Return [X, Y] of the center of cell containing provided text 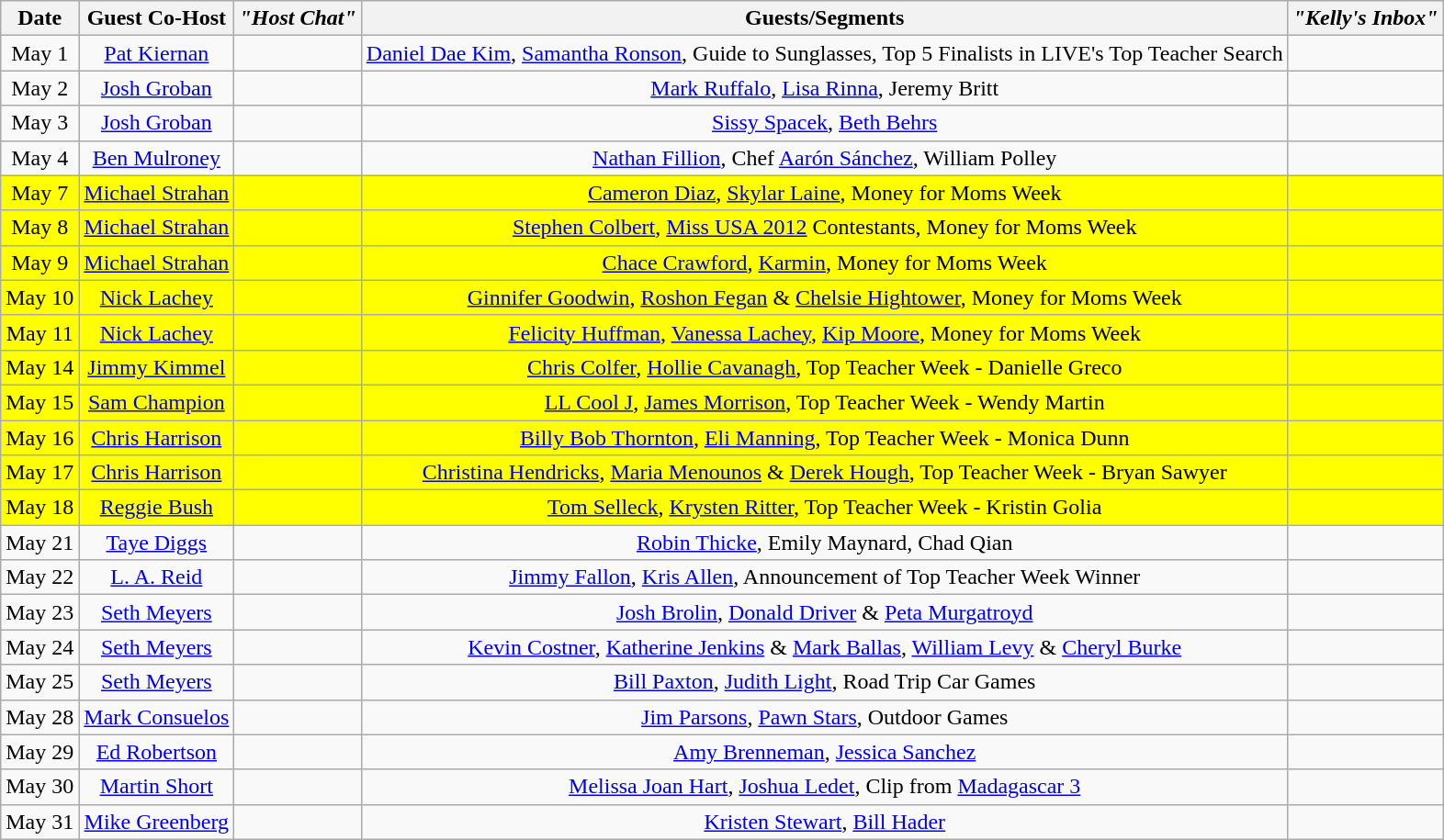
Chris Colfer, Hollie Cavanagh, Top Teacher Week - Danielle Greco [825, 367]
Jim Parsons, Pawn Stars, Outdoor Games [825, 717]
May 21 [40, 543]
Jimmy Kimmel [156, 367]
"Host Chat" [298, 18]
Mark Consuelos [156, 717]
Melissa Joan Hart, Joshua Ledet, Clip from Madagascar 3 [825, 787]
May 11 [40, 332]
Christina Hendricks, Maria Menounos & Derek Hough, Top Teacher Week - Bryan Sawyer [825, 473]
Chace Crawford, Karmin, Money for Moms Week [825, 263]
May 14 [40, 367]
May 1 [40, 53]
Bill Paxton, Judith Light, Road Trip Car Games [825, 682]
May 4 [40, 158]
Ben Mulroney [156, 158]
Sissy Spacek, Beth Behrs [825, 123]
May 24 [40, 647]
May 15 [40, 402]
May 28 [40, 717]
L. A. Reid [156, 577]
Date [40, 18]
Guests/Segments [825, 18]
Ginnifer Goodwin, Roshon Fegan & Chelsie Hightower, Money for Moms Week [825, 297]
May 25 [40, 682]
Daniel Dae Kim, Samantha Ronson, Guide to Sunglasses, Top 5 Finalists in LIVE's Top Teacher Search [825, 53]
Mark Ruffalo, Lisa Rinna, Jeremy Britt [825, 88]
LL Cool J, James Morrison, Top Teacher Week - Wendy Martin [825, 402]
Robin Thicke, Emily Maynard, Chad Qian [825, 543]
Guest Co-Host [156, 18]
Nathan Fillion, Chef Aarón Sánchez, William Polley [825, 158]
May 2 [40, 88]
Billy Bob Thornton, Eli Manning, Top Teacher Week - Monica Dunn [825, 438]
Martin Short [156, 787]
Felicity Huffman, Vanessa Lachey, Kip Moore, Money for Moms Week [825, 332]
Jimmy Fallon, Kris Allen, Announcement of Top Teacher Week Winner [825, 577]
Taye Diggs [156, 543]
May 3 [40, 123]
Kristen Stewart, Bill Hader [825, 822]
May 8 [40, 228]
Pat Kiernan [156, 53]
May 18 [40, 508]
May 9 [40, 263]
Mike Greenberg [156, 822]
May 30 [40, 787]
Josh Brolin, Donald Driver & Peta Murgatroyd [825, 612]
May 7 [40, 193]
Tom Selleck, Krysten Ritter, Top Teacher Week - Kristin Golia [825, 508]
May 23 [40, 612]
Stephen Colbert, Miss USA 2012 Contestants, Money for Moms Week [825, 228]
May 31 [40, 822]
Cameron Diaz, Skylar Laine, Money for Moms Week [825, 193]
Ed Robertson [156, 752]
May 10 [40, 297]
May 22 [40, 577]
"Kelly's Inbox" [1365, 18]
May 16 [40, 438]
May 17 [40, 473]
May 29 [40, 752]
Reggie Bush [156, 508]
Kevin Costner, Katherine Jenkins & Mark Ballas, William Levy & Cheryl Burke [825, 647]
Sam Champion [156, 402]
Amy Brenneman, Jessica Sanchez [825, 752]
